Identify which cell holds the provided text, then report its (x, y) central coordinate. 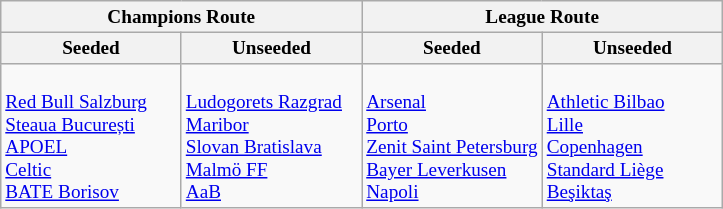
Champions Route (182, 17)
Ludogorets Razgrad Maribor Slovan Bratislava Malmö FF AaB (271, 136)
Arsenal Porto Zenit Saint Petersburg Bayer Leverkusen Napoli (452, 136)
Athletic Bilbao Lille Copenhagen Standard Liège Beşiktaş (632, 136)
Red Bull Salzburg Steaua București APOEL Celtic BATE Borisov (91, 136)
League Route (542, 17)
